Locate the cell with the specified text and output its (x, y) center coordinate. 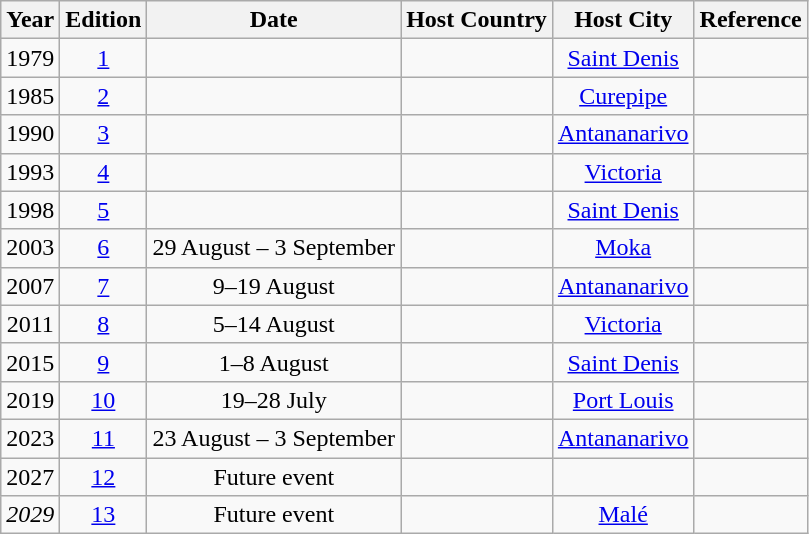
2027 (30, 477)
19–28 July (274, 400)
11 (104, 438)
1985 (30, 96)
Date (274, 20)
13 (104, 515)
5 (104, 210)
2029 (30, 515)
3 (104, 134)
2015 (30, 362)
5–14 August (274, 324)
1–8 August (274, 362)
6 (104, 248)
Year (30, 20)
1998 (30, 210)
Moka (623, 248)
Edition (104, 20)
2023 (30, 438)
10 (104, 400)
2003 (30, 248)
9–19 August (274, 286)
1 (104, 58)
Curepipe (623, 96)
8 (104, 324)
23 August – 3 September (274, 438)
1990 (30, 134)
Host Country (477, 20)
2019 (30, 400)
2 (104, 96)
Malé (623, 515)
7 (104, 286)
Port Louis (623, 400)
12 (104, 477)
Host City (623, 20)
Reference (750, 20)
1979 (30, 58)
2011 (30, 324)
9 (104, 362)
1993 (30, 172)
2007 (30, 286)
29 August – 3 September (274, 248)
4 (104, 172)
